Scan for the cell matching the given text and deliver its [x, y] coordinate at center. 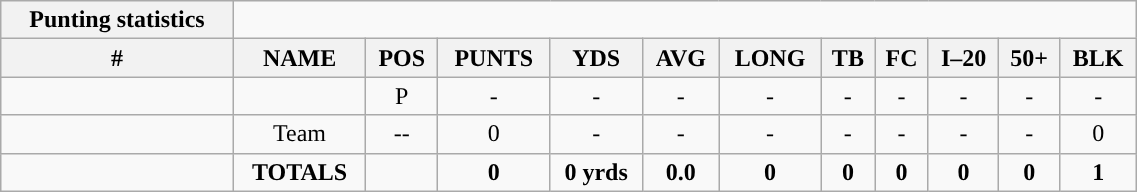
I–20 [963, 58]
P [402, 96]
BLK [1098, 58]
TOTALS [299, 172]
PUNTS [494, 58]
AVG [681, 58]
50+ [1030, 58]
LONG [770, 58]
FC [902, 58]
POS [402, 58]
1 [1098, 172]
Punting statistics [118, 20]
-- [402, 134]
# [118, 58]
NAME [299, 58]
TB [848, 58]
Team [299, 134]
YDS [596, 58]
0.0 [681, 172]
0 yrds [596, 172]
